Scan for the cell matching the given text and deliver its [X, Y] coordinate at center. 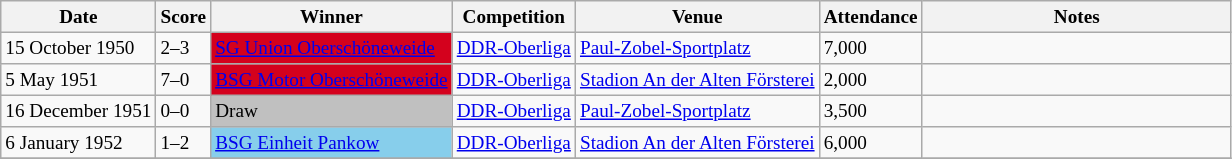
Attendance [870, 17]
Notes [1076, 17]
0–0 [184, 111]
15 October 1950 [78, 48]
Winner [332, 17]
BSG Einheit Pankow [332, 143]
16 December 1951 [78, 111]
SG Union Oberschöneweide [332, 48]
3,500 [870, 111]
6,000 [870, 143]
Date [78, 17]
Venue [697, 17]
6 January 1952 [78, 143]
2–3 [184, 48]
Draw [332, 111]
2,000 [870, 80]
Score [184, 17]
Competition [514, 17]
7–0 [184, 80]
7,000 [870, 48]
1–2 [184, 143]
BSG Motor Oberschöneweide [332, 80]
5 May 1951 [78, 80]
